Search for the cell housing the specified text and yield its [X, Y] center coordinate. 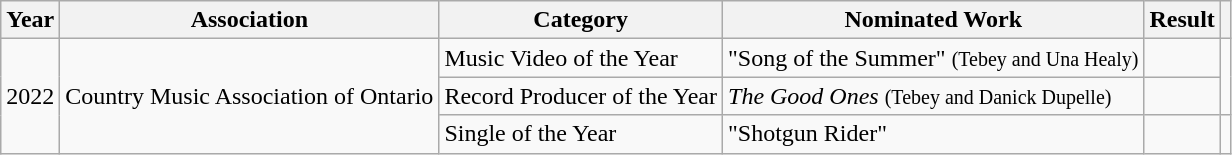
Music Video of the Year [581, 58]
The Good Ones (Tebey and Danick Dupelle) [934, 96]
Nominated Work [934, 20]
Country Music Association of Ontario [250, 96]
Result [1182, 20]
Single of the Year [581, 134]
"Shotgun Rider" [934, 134]
Record Producer of the Year [581, 96]
Association [250, 20]
"Song of the Summer" (Tebey and Una Healy) [934, 58]
Year [30, 20]
2022 [30, 96]
Category [581, 20]
